Provide the [x, y] coordinate of the cell's center where the given text is located.  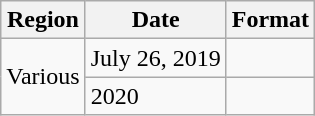
Date [156, 20]
2020 [156, 96]
Various [43, 77]
July 26, 2019 [156, 58]
Region [43, 20]
Format [270, 20]
